Locate the cell with the specified text and output its [x, y] center coordinate. 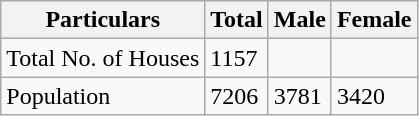
Particulars [103, 20]
3781 [300, 96]
Population [103, 96]
Female [374, 20]
Total No. of Houses [103, 58]
1157 [237, 58]
Total [237, 20]
Male [300, 20]
7206 [237, 96]
3420 [374, 96]
